Scan for the cell matching the given text and deliver its [x, y] coordinate at center. 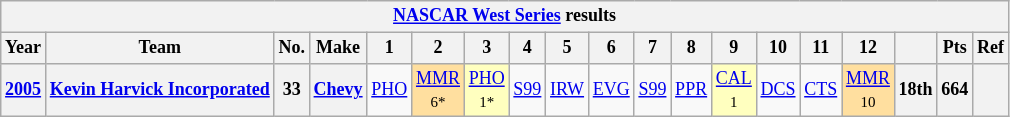
Kevin Harvick Incorporated [160, 90]
11 [821, 48]
4 [528, 48]
MMR10 [868, 90]
No. [292, 48]
Team [160, 48]
10 [778, 48]
18th [916, 90]
Year [24, 48]
664 [955, 90]
CTS [821, 90]
Ref [991, 48]
PHO1* [486, 90]
8 [692, 48]
33 [292, 90]
PHO [390, 90]
NASCAR West Series results [505, 16]
7 [652, 48]
12 [868, 48]
PPR [692, 90]
2 [438, 48]
Make [338, 48]
Pts [955, 48]
MMR6* [438, 90]
DCS [778, 90]
6 [611, 48]
Chevy [338, 90]
2005 [24, 90]
3 [486, 48]
1 [390, 48]
CAL1 [734, 90]
9 [734, 48]
IRW [568, 90]
EVG [611, 90]
5 [568, 48]
